Return the (x, y) coordinate for the center point of the cell that contains the specified text.  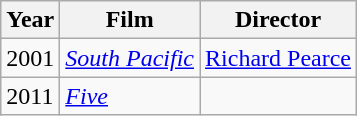
Year (30, 20)
Film (130, 20)
2011 (30, 96)
Director (278, 20)
2001 (30, 58)
Richard Pearce (278, 58)
Five (130, 96)
South Pacific (130, 58)
